Extract the (x, y) coordinate from the center of the cell holding the provided text.  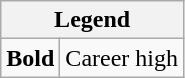
Bold (30, 58)
Career high (122, 58)
Legend (92, 20)
